Detect which cell encompasses the target text, then output its [x, y] center coordinate. 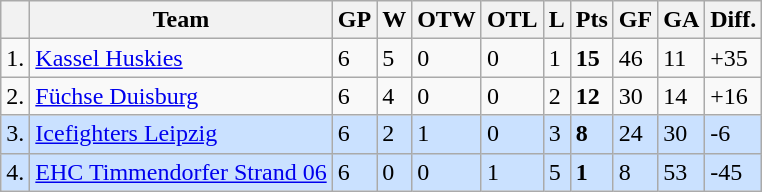
2. [16, 96]
OTL [512, 20]
3. [16, 134]
Icefighters Leipzig [181, 134]
Diff. [734, 20]
-45 [734, 172]
GF [635, 20]
11 [682, 58]
OTW [447, 20]
1. [16, 58]
4. [16, 172]
EHC Timmendorfer Strand 06 [181, 172]
-6 [734, 134]
3 [556, 134]
GA [682, 20]
4 [394, 96]
Pts [592, 20]
14 [682, 96]
Füchse Duisburg [181, 96]
GP [354, 20]
+35 [734, 58]
15 [592, 58]
Kassel Huskies [181, 58]
W [394, 20]
L [556, 20]
24 [635, 134]
46 [635, 58]
+16 [734, 96]
Team [181, 20]
53 [682, 172]
12 [592, 96]
